For the text-containing cell, return its midpoint in (x, y) coordinate format. 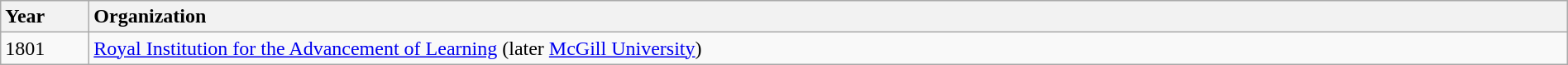
Year (45, 17)
1801 (45, 48)
Royal Institution for the Advancement of Learning (later McGill University) (829, 48)
Organization (829, 17)
